Return the [X, Y] coordinate for the center point of the cell that contains the specified text.  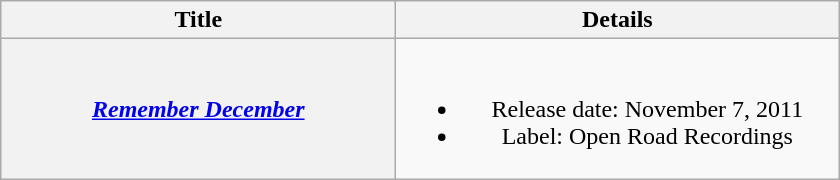
Details [618, 20]
Release date: November 7, 2011Label: Open Road Recordings [618, 109]
Title [198, 20]
Remember December [198, 109]
